Find where the given text appears and provide that cell's center as (X, Y) coordinate. 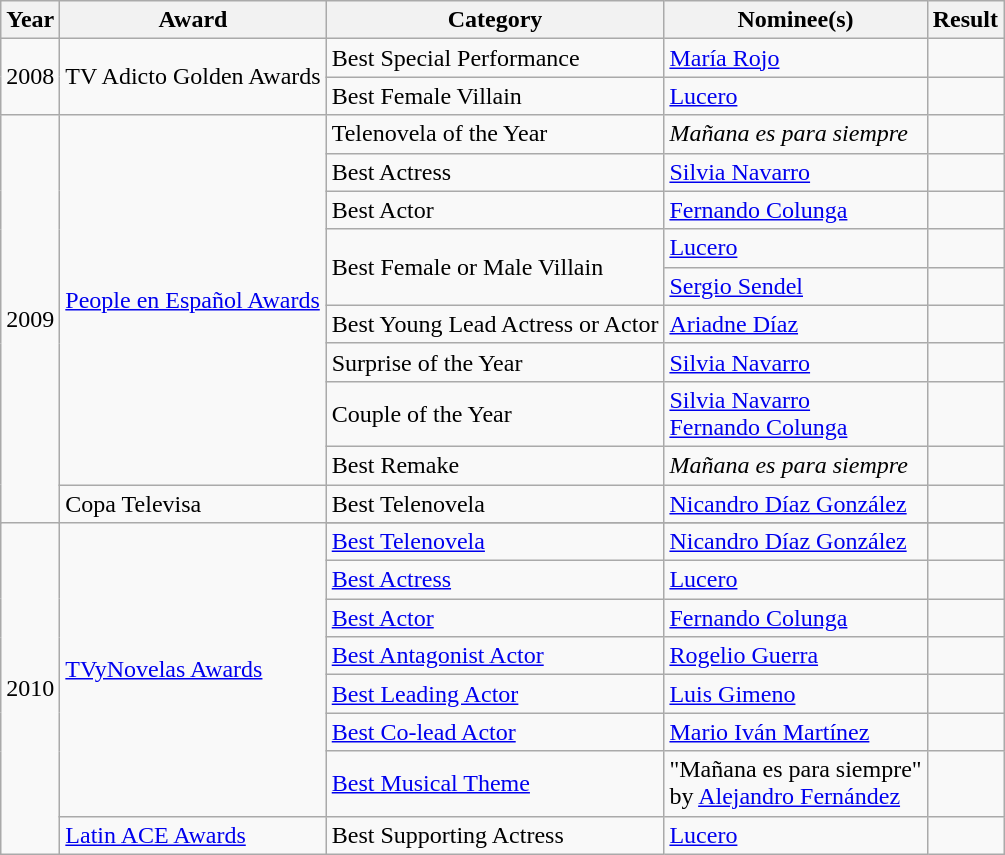
Best Female Villain (495, 96)
Best Young Lead Actress or Actor (495, 324)
Nominee(s) (796, 20)
2008 (30, 77)
People en Español Awards (193, 300)
"Mañana es para siempre" by Alejandro Fernández (796, 784)
Category (495, 20)
Best Supporting Actress (495, 835)
Mario Iván Martínez (796, 732)
TVyNovelas Awards (193, 670)
Telenovela of the Year (495, 134)
Luis Gimeno (796, 694)
Ariadne Díaz (796, 324)
Award (193, 20)
Rogelio Guerra (796, 656)
Result (965, 20)
Best Antagonist Actor (495, 656)
TV Adicto Golden Awards (193, 77)
Copa Televisa (193, 503)
Sergio Sendel (796, 286)
Best Special Performance (495, 58)
Best Leading Actor (495, 694)
Surprise of the Year (495, 362)
Year (30, 20)
Best Female or Male Villain (495, 267)
Silvia Navarro Fernando Colunga (796, 414)
Best Co-lead Actor (495, 732)
2010 (30, 689)
Best Musical Theme (495, 784)
Latin ACE Awards (193, 835)
Couple of the Year (495, 414)
Best Remake (495, 465)
2009 (30, 319)
María Rojo (796, 58)
